Determine the [x, y] coordinate at the center of the cell enclosing the given text.  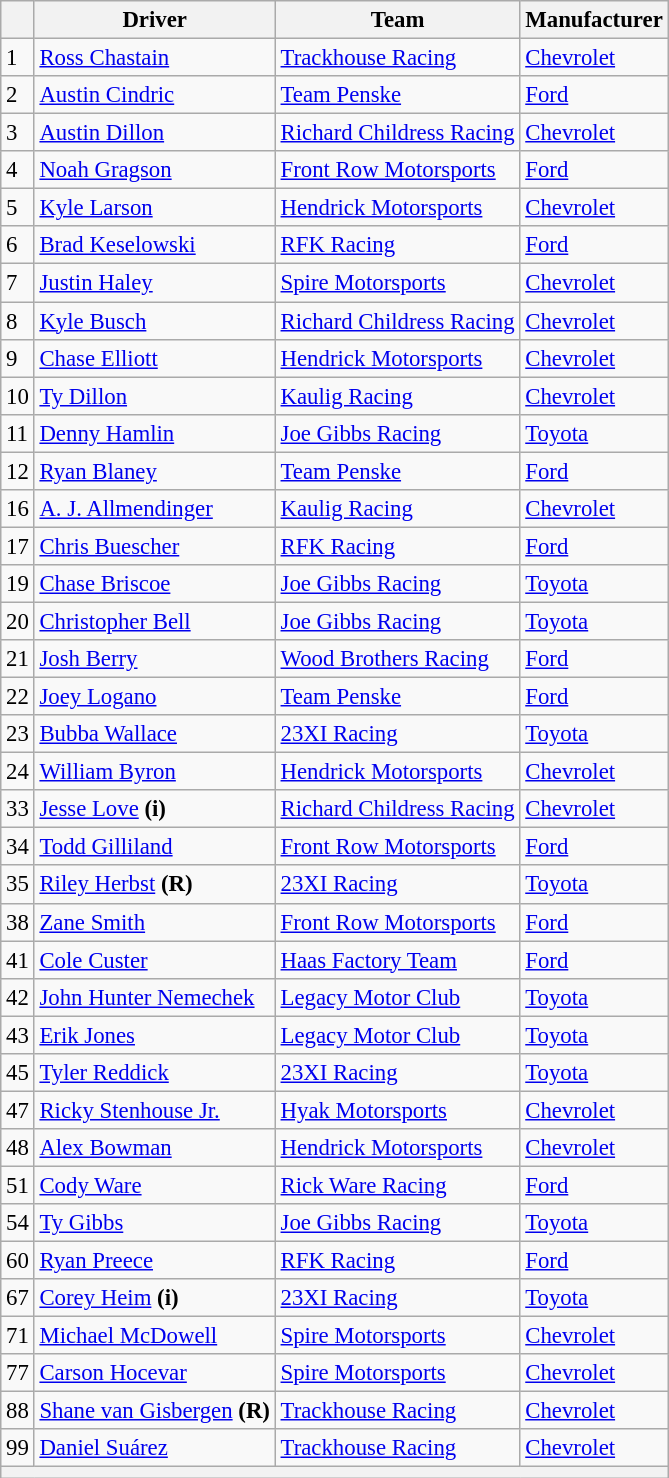
Cody Ware [154, 1185]
5 [18, 208]
Daniel Suárez [154, 1449]
7 [18, 283]
16 [18, 509]
Todd Gilliland [154, 847]
4 [18, 170]
William Byron [154, 772]
3 [18, 133]
54 [18, 1223]
Rick Ware Racing [398, 1185]
71 [18, 1336]
12 [18, 471]
Tyler Reddick [154, 1073]
19 [18, 584]
51 [18, 1185]
60 [18, 1261]
Brad Keselowski [154, 245]
Ty Dillon [154, 396]
Justin Haley [154, 283]
Ross Chastain [154, 58]
Zane Smith [154, 922]
Ty Gibbs [154, 1223]
67 [18, 1298]
Manufacturer [594, 20]
Carson Hocevar [154, 1373]
Noah Gragson [154, 170]
99 [18, 1449]
77 [18, 1373]
Ryan Preece [154, 1261]
Wood Brothers Racing [398, 659]
Kyle Busch [154, 321]
41 [18, 960]
Jesse Love (i) [154, 809]
Alex Bowman [154, 1148]
33 [18, 809]
Riley Herbst (R) [154, 885]
A. J. Allmendinger [154, 509]
1 [18, 58]
23 [18, 734]
Christopher Bell [154, 621]
Chase Briscoe [154, 584]
6 [18, 245]
John Hunter Nemechek [154, 997]
35 [18, 885]
Chris Buescher [154, 546]
Ricky Stenhouse Jr. [154, 1110]
Corey Heim (i) [154, 1298]
38 [18, 922]
Team [398, 20]
Driver [154, 20]
Hyak Motorsports [398, 1110]
11 [18, 433]
Ryan Blaney [154, 471]
47 [18, 1110]
Austin Dillon [154, 133]
17 [18, 546]
24 [18, 772]
Denny Hamlin [154, 433]
Joey Logano [154, 697]
Cole Custer [154, 960]
10 [18, 396]
22 [18, 697]
42 [18, 997]
Erik Jones [154, 1035]
Chase Elliott [154, 358]
21 [18, 659]
48 [18, 1148]
Haas Factory Team [398, 960]
8 [18, 321]
45 [18, 1073]
Austin Cindric [154, 95]
43 [18, 1035]
Kyle Larson [154, 208]
34 [18, 847]
Shane van Gisbergen (R) [154, 1411]
Michael McDowell [154, 1336]
88 [18, 1411]
Bubba Wallace [154, 734]
20 [18, 621]
Josh Berry [154, 659]
2 [18, 95]
9 [18, 358]
